Locate the cell with the specified text and output its (x, y) center coordinate. 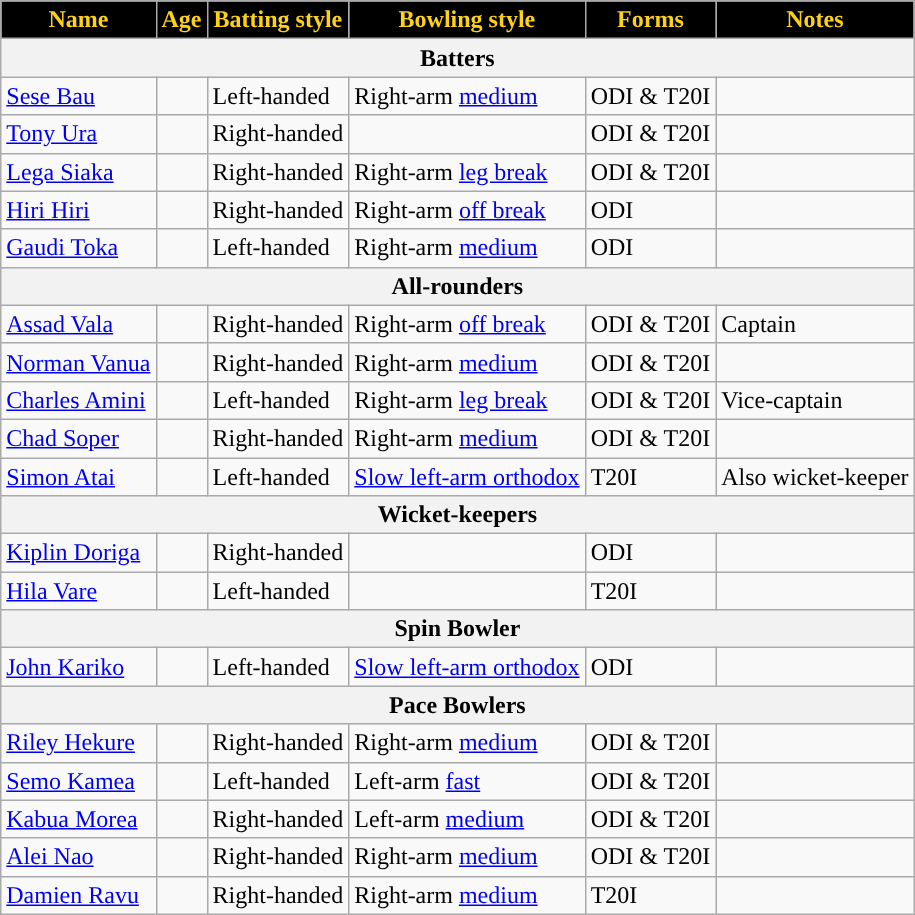
John Kariko (78, 667)
Tony Ura (78, 134)
Charles Amini (78, 400)
Alei Nao (78, 857)
Semo Kamea (78, 781)
Kabua Morea (78, 819)
Norman Vanua (78, 362)
Pace Bowlers (458, 705)
Name (78, 20)
Sese Bau (78, 96)
All-rounders (458, 286)
Vice-captain (815, 400)
Gaudi Toka (78, 248)
Age (182, 20)
Left-arm fast (467, 781)
Chad Soper (78, 438)
Damien Ravu (78, 895)
Also wicket-keeper (815, 477)
Batting style (278, 20)
Forms (650, 20)
Batters (458, 58)
Simon Atai (78, 477)
Assad Vala (78, 324)
Kiplin Doriga (78, 553)
Hila Vare (78, 591)
Spin Bowler (458, 629)
Riley Hekure (78, 743)
Notes (815, 20)
Wicket-keepers (458, 515)
Left-arm medium (467, 819)
Lega Siaka (78, 172)
Captain (815, 324)
Bowling style (467, 20)
Hiri Hiri (78, 210)
